Extract the (x, y) coordinate from the center of the cell holding the provided text.  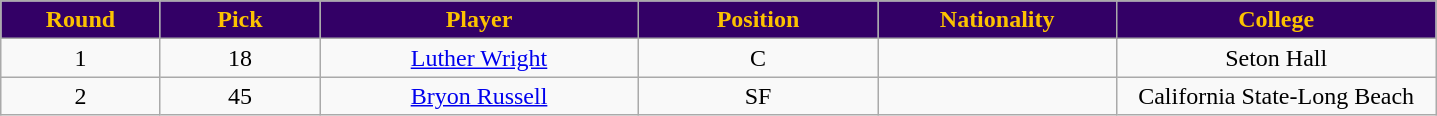
Bryon Russell (480, 96)
California State-Long Beach (1276, 96)
Nationality (998, 20)
1 (80, 58)
Luther Wright (480, 58)
Seton Hall (1276, 58)
SF (758, 96)
2 (80, 96)
C (758, 58)
18 (240, 58)
Pick (240, 20)
College (1276, 20)
Position (758, 20)
45 (240, 96)
Player (480, 20)
Round (80, 20)
